Extract the (X, Y) coordinate from the center of the cell holding the provided text.  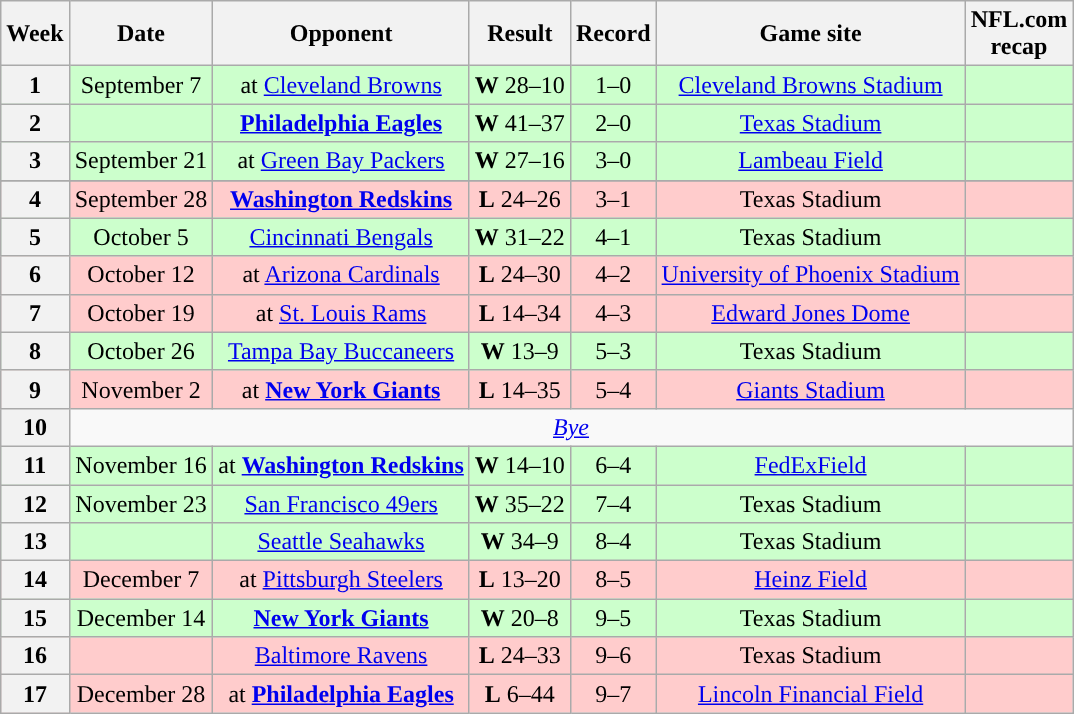
Edward Jones Dome (810, 313)
NFL.comrecap (1019, 34)
at Arizona Cardinals (341, 275)
W 20–8 (520, 618)
October 12 (141, 275)
San Francisco 49ers (341, 503)
October 19 (141, 313)
L 13–20 (520, 580)
New York Giants (341, 618)
4 (35, 199)
4–1 (613, 237)
17 (35, 694)
September 28 (141, 199)
6–4 (613, 465)
W 28–10 (520, 85)
15 (35, 618)
6 (35, 275)
W 34–9 (520, 542)
Date (141, 34)
7 (35, 313)
L 24–33 (520, 656)
14 (35, 580)
3 (35, 161)
9–7 (613, 694)
Heinz Field (810, 580)
W 13–9 (520, 351)
L 24–30 (520, 275)
W 27–16 (520, 161)
Game site (810, 34)
October 26 (141, 351)
Seattle Seahawks (341, 542)
11 (35, 465)
November 16 (141, 465)
Cincinnati Bengals (341, 237)
Result (520, 34)
Baltimore Ravens (341, 656)
8–4 (613, 542)
at Cleveland Browns (341, 85)
at New York Giants (341, 389)
13 (35, 542)
at Washington Redskins (341, 465)
2–0 (613, 123)
Week (35, 34)
9 (35, 389)
2 (35, 123)
Giants Stadium (810, 389)
September 21 (141, 161)
5–4 (613, 389)
October 5 (141, 237)
9–5 (613, 618)
Tampa Bay Buccaneers (341, 351)
Record (613, 34)
November 2 (141, 389)
10 (35, 427)
University of Phoenix Stadium (810, 275)
L 6–44 (520, 694)
8–5 (613, 580)
W 41–37 (520, 123)
1–0 (613, 85)
at St. Louis Rams (341, 313)
5–3 (613, 351)
at Pittsburgh Steelers (341, 580)
1 (35, 85)
December 28 (141, 694)
7–4 (613, 503)
3–1 (613, 199)
16 (35, 656)
L 14–35 (520, 389)
at Green Bay Packers (341, 161)
Opponent (341, 34)
FedExField (810, 465)
Washington Redskins (341, 199)
Cleveland Browns Stadium (810, 85)
W 35–22 (520, 503)
December 7 (141, 580)
at Philadelphia Eagles (341, 694)
Lincoln Financial Field (810, 694)
December 14 (141, 618)
W 14–10 (520, 465)
8 (35, 351)
5 (35, 237)
W 31–22 (520, 237)
4–3 (613, 313)
3–0 (613, 161)
Lambeau Field (810, 161)
4–2 (613, 275)
November 23 (141, 503)
September 7 (141, 85)
L 14–34 (520, 313)
9–6 (613, 656)
12 (35, 503)
Bye (571, 427)
L 24–26 (520, 199)
Philadelphia Eagles (341, 123)
